Provide the (X, Y) coordinate of the cell's center where the given text is located.  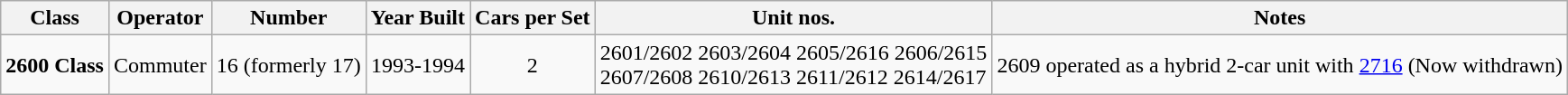
2 (533, 65)
Number (289, 18)
Notes (1280, 18)
2601/2602 2603/2604 2605/2616 2606/26152607/2608 2610/2613 2611/2612 2614/2617 (793, 65)
Year Built (417, 18)
1993-1994 (417, 65)
2600 Class (55, 65)
Operator (160, 18)
Class (55, 18)
16 (formerly 17) (289, 65)
Unit nos. (793, 18)
2609 operated as a hybrid 2-car unit with 2716 (Now withdrawn) (1280, 65)
Cars per Set (533, 18)
Commuter (160, 65)
